Search for the cell housing the specified text and yield its (X, Y) center coordinate. 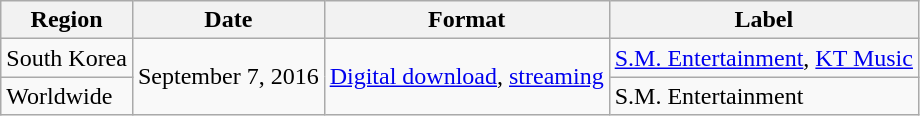
South Korea (67, 58)
September 7, 2016 (228, 77)
S.M. Entertainment, KT Music (764, 58)
S.M. Entertainment (764, 96)
Label (764, 20)
Format (466, 20)
Region (67, 20)
Digital download, streaming (466, 77)
Worldwide (67, 96)
Date (228, 20)
